Find where the given text appears and provide that cell's center as (x, y) coordinate. 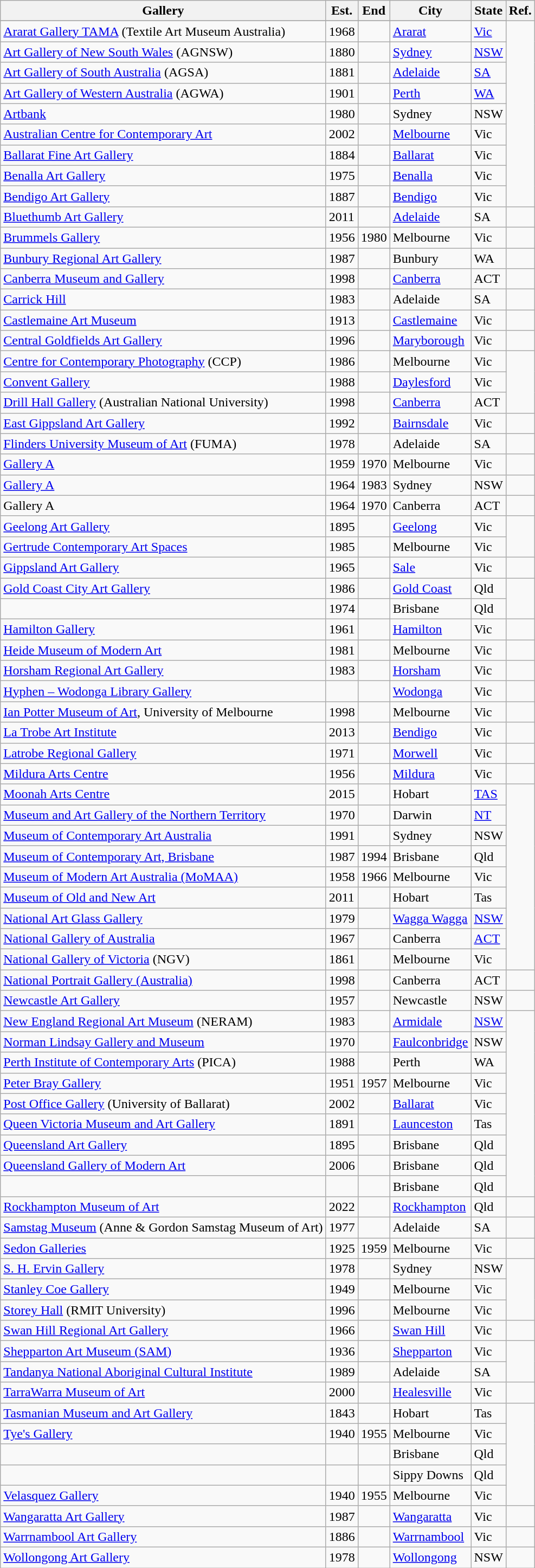
National Art Glass Gallery (163, 918)
Mildura (430, 774)
Sale (430, 567)
Moonah Arts Centre (163, 794)
City (430, 11)
S. H. Ervin Gallery (163, 1269)
Rockhampton (430, 1207)
Castlemaine (430, 320)
Queensland Art Gallery (163, 1145)
National Gallery of Victoria (NGV) (163, 960)
Queensland Gallery of Modern Art (163, 1165)
Art Gallery of South Australia (AGSA) (163, 73)
Maryborough (430, 341)
1951 (341, 1083)
Museum and Art Gallery of the Northern Territory (163, 815)
Latrobe Regional Gallery (163, 753)
National Gallery of Australia (163, 939)
Faulconbridge (430, 1042)
Healesville (430, 1392)
Artbank (163, 114)
Horsham (430, 671)
Swan Hill Regional Art Gallery (163, 1331)
Wodonga (430, 691)
Norman Lindsay Gallery and Museum (163, 1042)
New England Regional Art Museum (NERAM) (163, 1021)
Bendigo Art Gallery (163, 196)
1949 (341, 1290)
1913 (341, 320)
Gold Coast (430, 588)
Morwell (430, 753)
Horsham Regional Art Gallery (163, 671)
1965 (341, 567)
Tye's Gallery (163, 1434)
State (488, 11)
1887 (341, 196)
1989 (341, 1372)
Bairnsdale (430, 423)
1961 (341, 630)
Geelong Art Gallery (163, 526)
1880 (341, 52)
2015 (341, 794)
Brummels Gallery (163, 237)
Bunbury (430, 258)
Wollongong (430, 1557)
Wangaratta (430, 1516)
Art Gallery of New South Wales (AGNSW) (163, 52)
Daylesford (430, 382)
Museum of Old and New Art (163, 897)
Australian Centre for Contemporary Art (163, 134)
Storey Hall (RMIT University) (163, 1310)
Ararat (430, 31)
2006 (341, 1165)
Canberra Museum and Gallery (163, 279)
Queen Victoria Museum and Art Gallery (163, 1124)
Museum of Contemporary Art, Brisbane (163, 856)
Flinders University Museum of Art (FUMA) (163, 444)
1967 (341, 939)
Benalla (430, 176)
Castlemaine Art Museum (163, 320)
Benalla Art Gallery (163, 176)
La Trobe Art Institute (163, 733)
1891 (341, 1124)
1975 (341, 176)
Art Gallery of Western Australia (AGWA) (163, 93)
Warrnambool Art Gallery (163, 1537)
Swan Hill (430, 1331)
2013 (341, 733)
1977 (341, 1227)
Museum of Modern Art Australia (MoMAA) (163, 877)
Mildura Arts Centre (163, 774)
Ref. (520, 11)
Wangaratta Art Gallery (163, 1516)
Drill Hall Gallery (Australian National University) (163, 403)
1985 (341, 547)
Wollongong Art Gallery (163, 1557)
NT (488, 815)
Velasquez Gallery (163, 1495)
Samstag Museum (Anne & Gordon Samstag Museum of Art) (163, 1227)
Bluethumb Art Gallery (163, 217)
Peter Bray Gallery (163, 1083)
1886 (341, 1537)
Newcastle Art Gallery (163, 1001)
TAS (488, 794)
1901 (341, 93)
2000 (341, 1392)
Est. (341, 11)
Tasmanian Museum and Art Gallery (163, 1413)
Ararat Gallery TAMA (Textile Art Museum Australia) (163, 31)
Bunbury Regional Art Gallery (163, 258)
Armidale (430, 1021)
Gertrude Contemporary Art Spaces (163, 547)
Shepparton Art Museum (SAM) (163, 1351)
1994 (374, 856)
1974 (341, 609)
Wagga Wagga (430, 918)
1861 (341, 960)
1881 (341, 73)
Ian Potter Museum of Art, University of Melbourne (163, 712)
Museum of Contemporary Art Australia (163, 835)
Tandanya National Aboriginal Cultural Institute (163, 1372)
Warrnambool (430, 1537)
Central Goldfields Art Gallery (163, 341)
Post Office Gallery (University of Ballarat) (163, 1104)
Rockhampton Museum of Art (163, 1207)
Newcastle (430, 1001)
Convent Gallery (163, 382)
1981 (341, 650)
Heide Museum of Modern Art (163, 650)
Carrick Hill (163, 300)
1884 (341, 155)
Geelong (430, 526)
1979 (341, 918)
Hyphen – Wodonga Library Gallery (163, 691)
1958 (341, 877)
1936 (341, 1351)
End (374, 11)
Darwin (430, 815)
Gippsland Art Gallery (163, 567)
1971 (341, 753)
Sippy Downs (430, 1475)
TarraWarra Museum of Art (163, 1392)
Launceston (430, 1124)
Hamilton (430, 630)
1925 (341, 1248)
Centre for Contemporary Photography (CCP) (163, 361)
Gallery (163, 11)
Stanley Coe Gallery (163, 1290)
East Gippsland Art Gallery (163, 423)
Gold Coast City Art Gallery (163, 588)
Sedon Galleries (163, 1248)
1968 (341, 31)
1992 (341, 423)
Shepparton (430, 1351)
Hamilton Gallery (163, 630)
National Portrait Gallery (Australia) (163, 980)
2022 (341, 1207)
Ballarat Fine Art Gallery (163, 155)
1843 (341, 1413)
1991 (341, 835)
Perth Institute of Contemporary Arts (PICA) (163, 1062)
